Detect which cell encompasses the target text, then output its (X, Y) center coordinate. 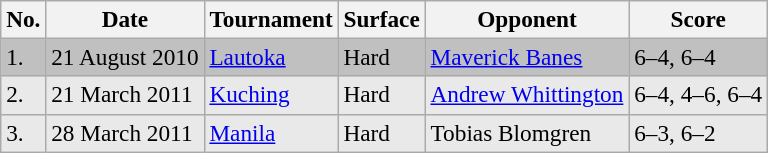
Date (125, 19)
Lautoka (271, 57)
Opponent (527, 19)
6–3, 6–2 (698, 133)
21 August 2010 (125, 57)
Surface (382, 19)
Kuching (271, 95)
2. (24, 95)
Tobias Blomgren (527, 133)
6–4, 6–4 (698, 57)
21 March 2011 (125, 95)
1. (24, 57)
No. (24, 19)
Maverick Banes (527, 57)
3. (24, 133)
28 March 2011 (125, 133)
Score (698, 19)
Manila (271, 133)
Tournament (271, 19)
Andrew Whittington (527, 95)
6–4, 4–6, 6–4 (698, 95)
